Find where the given text appears and provide that cell's center as (x, y) coordinate. 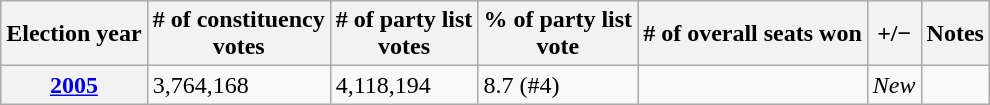
3,764,168 (238, 85)
% of party listvote (558, 34)
Notes (955, 34)
2005 (74, 85)
# of party listvotes (404, 34)
New (894, 85)
# of constituencyvotes (238, 34)
4,118,194 (404, 85)
+/− (894, 34)
Election year (74, 34)
8.7 (#4) (558, 85)
# of overall seats won (753, 34)
